Detect which cell encompasses the target text, then output its (X, Y) center coordinate. 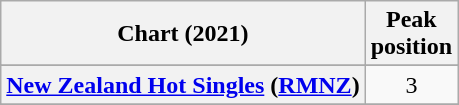
Chart (2021) (183, 34)
Peakposition (411, 34)
3 (411, 85)
New Zealand Hot Singles (RMNZ) (183, 85)
